From the cell containing the given text, extract its center point as [X, Y] coordinate. 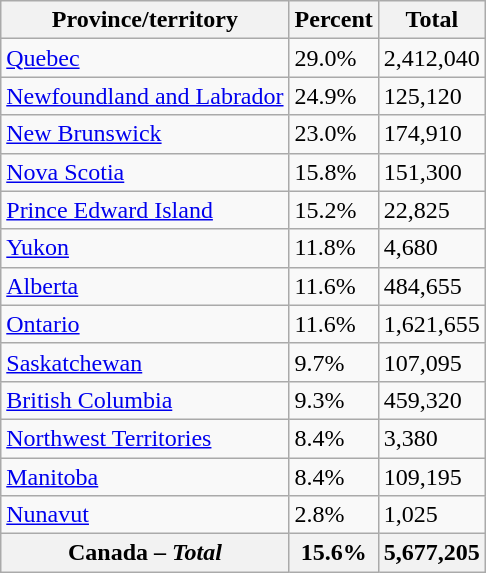
Northwest Territories [145, 438]
4,680 [432, 248]
2.8% [334, 515]
Quebec [145, 58]
New Brunswick [145, 134]
Prince Edward Island [145, 210]
Nunavut [145, 515]
15.6% [334, 553]
484,655 [432, 286]
9.7% [334, 362]
Province/territory [145, 20]
23.0% [334, 134]
459,320 [432, 400]
Saskatchewan [145, 362]
24.9% [334, 96]
Newfoundland and Labrador [145, 96]
174,910 [432, 134]
Ontario [145, 324]
5,677,205 [432, 553]
Canada – Total [145, 553]
9.3% [334, 400]
Percent [334, 20]
125,120 [432, 96]
Manitoba [145, 477]
109,195 [432, 477]
British Columbia [145, 400]
1,025 [432, 515]
Total [432, 20]
29.0% [334, 58]
1,621,655 [432, 324]
2,412,040 [432, 58]
11.8% [334, 248]
Yukon [145, 248]
3,380 [432, 438]
15.8% [334, 172]
15.2% [334, 210]
151,300 [432, 172]
107,095 [432, 362]
Nova Scotia [145, 172]
22,825 [432, 210]
Alberta [145, 286]
